Capture the cell that displays the provided text and extract its [X, Y] central coordinate. 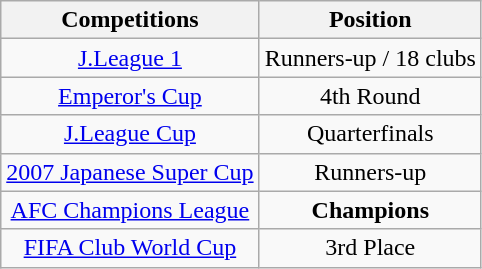
2007 Japanese Super Cup [130, 172]
Competitions [130, 20]
3rd Place [370, 248]
FIFA Club World Cup [130, 248]
Position [370, 20]
Quarterfinals [370, 134]
Emperor's Cup [130, 96]
Champions [370, 210]
J.League Cup [130, 134]
J.League 1 [130, 58]
Runners-up [370, 172]
AFC Champions League [130, 210]
Runners-up / 18 clubs [370, 58]
4th Round [370, 96]
